Search for the cell housing the specified text and yield its [x, y] center coordinate. 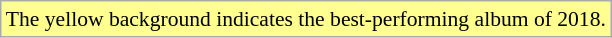
The yellow background indicates the best-performing album of 2018. [306, 19]
